Return the [x, y] coordinate for the center point of the cell that contains the specified text.  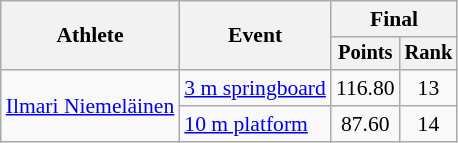
14 [429, 124]
87.60 [366, 124]
Athlete [90, 36]
Points [366, 54]
Final [394, 19]
116.80 [366, 88]
Event [255, 36]
Ilmari Niemeläinen [90, 106]
3 m springboard [255, 88]
13 [429, 88]
10 m platform [255, 124]
Rank [429, 54]
